Detect which cell encompasses the target text, then output its [X, Y] center coordinate. 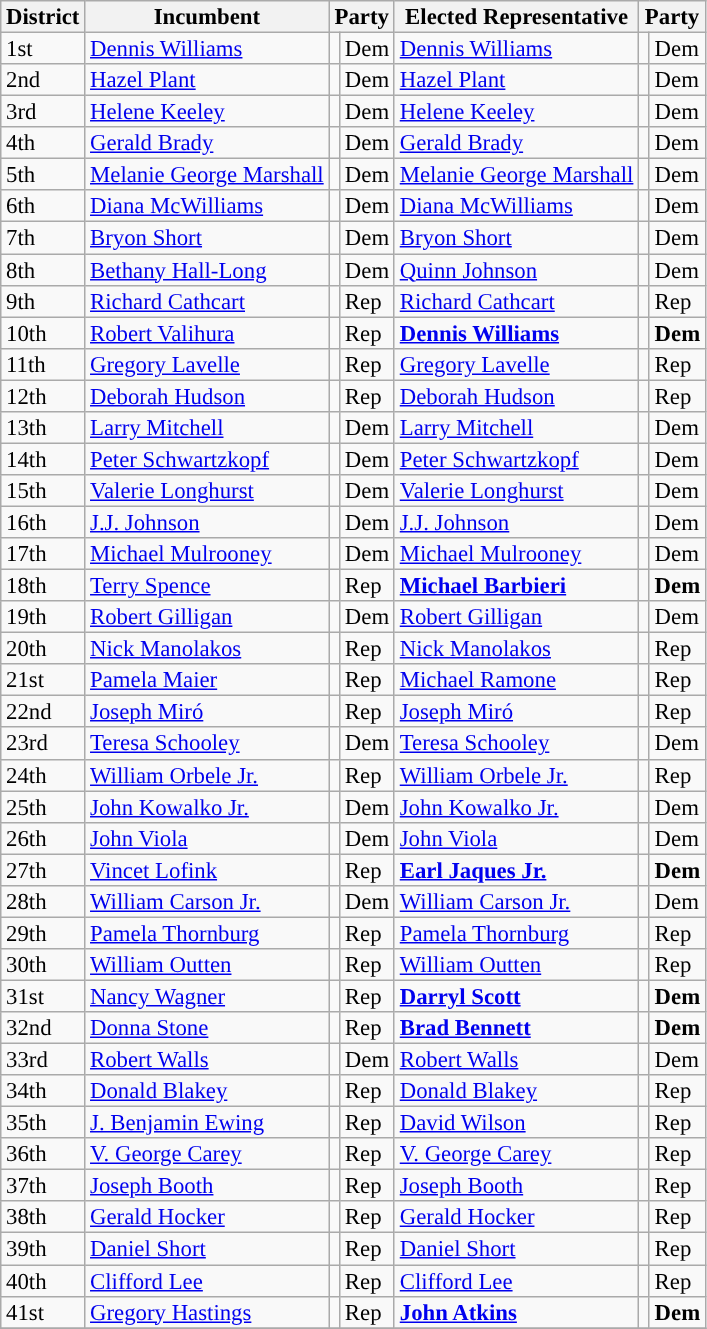
10th [43, 333]
Bethany Hall-Long [207, 270]
Nancy Wagner [207, 996]
33rd [43, 1060]
31st [43, 996]
1st [43, 49]
Pamela Maier [207, 680]
22nd [43, 712]
36th [43, 1154]
40th [43, 1281]
21st [43, 680]
Terry Spence [207, 586]
2nd [43, 80]
3rd [43, 112]
39th [43, 1249]
16th [43, 522]
24th [43, 775]
John Atkins [516, 1312]
41st [43, 1312]
J. Benjamin Ewing [207, 1123]
7th [43, 238]
District [43, 17]
4th [43, 143]
13th [43, 428]
Michael Barbieri [516, 586]
19th [43, 617]
Incumbent [207, 17]
Quinn Johnson [516, 270]
17th [43, 554]
Vincet Lofink [207, 870]
David Wilson [516, 1123]
8th [43, 270]
12th [43, 396]
34th [43, 1091]
15th [43, 491]
9th [43, 301]
37th [43, 1186]
29th [43, 933]
11th [43, 364]
Gregory Hastings [207, 1312]
28th [43, 902]
32nd [43, 1028]
Brad Bennett [516, 1028]
38th [43, 1218]
Michael Ramone [516, 680]
26th [43, 838]
Earl Jaques Jr. [516, 870]
18th [43, 586]
27th [43, 870]
23rd [43, 744]
Robert Valihura [207, 333]
Donna Stone [207, 1028]
14th [43, 459]
Darryl Scott [516, 996]
25th [43, 807]
30th [43, 965]
6th [43, 206]
20th [43, 649]
5th [43, 175]
35th [43, 1123]
Elected Representative [516, 17]
